Scan for the cell matching the given text and deliver its [x, y] coordinate at center. 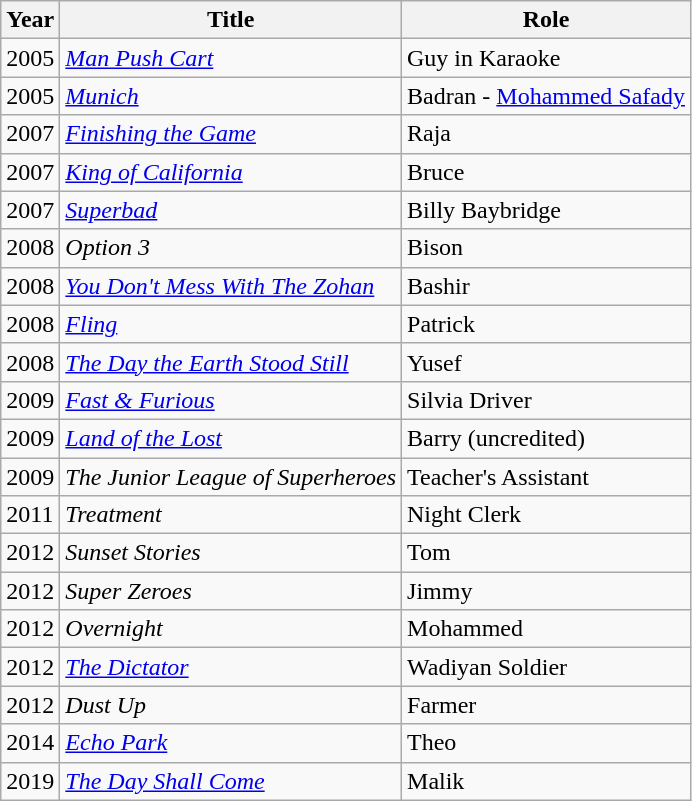
Fast & Furious [231, 400]
Night Clerk [546, 515]
Farmer [546, 705]
Overnight [231, 629]
Super Zeroes [231, 591]
Year [30, 20]
2014 [30, 743]
Theo [546, 743]
Bruce [546, 172]
Echo Park [231, 743]
Yusef [546, 362]
Dust Up [231, 705]
You Don't Mess With The Zohan [231, 286]
Sunset Stories [231, 553]
Mohammed [546, 629]
Superbad [231, 210]
Man Push Cart [231, 58]
The Day the Earth Stood Still [231, 362]
Guy in Karaoke [546, 58]
The Dictator [231, 667]
2011 [30, 515]
King of California [231, 172]
2019 [30, 781]
Treatment [231, 515]
Raja [546, 134]
Option 3 [231, 248]
Patrick [546, 324]
Munich [231, 96]
Billy Baybridge [546, 210]
Teacher's Assistant [546, 477]
The Day Shall Come [231, 781]
Fling [231, 324]
Role [546, 20]
Wadiyan Soldier [546, 667]
Jimmy [546, 591]
Land of the Lost [231, 438]
Finishing the Game [231, 134]
Barry (uncredited) [546, 438]
Title [231, 20]
Bison [546, 248]
Bashir [546, 286]
The Junior League of Superheroes [231, 477]
Malik [546, 781]
Silvia Driver [546, 400]
Badran - Mohammed Safady [546, 96]
Tom [546, 553]
